Detect which cell encompasses the target text, then output its (x, y) center coordinate. 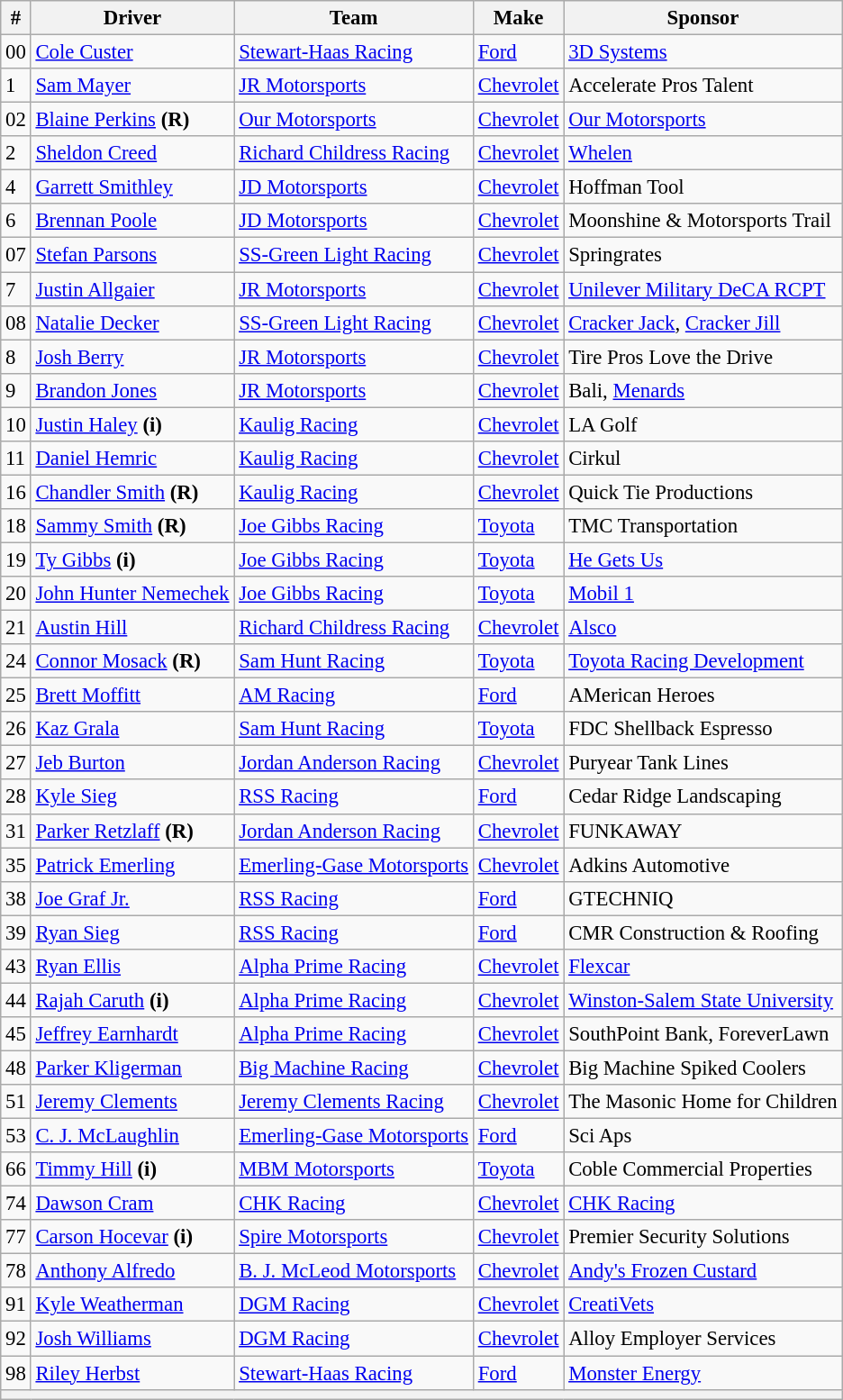
John Hunter Nemechek (132, 594)
91 (16, 1305)
16 (16, 492)
Unilever Military DeCA RCPT (702, 289)
Jeffrey Earnhardt (132, 1034)
27 (16, 763)
FDC Shellback Espresso (702, 729)
Jeremy Clements Racing (354, 1102)
Ty Gibbs (i) (132, 559)
Tire Pros Love the Drive (702, 357)
Toyota Racing Development (702, 661)
Team (354, 18)
20 (16, 594)
39 (16, 932)
74 (16, 1204)
Chandler Smith (R) (132, 492)
Winston-Salem State University (702, 1000)
Kaz Grala (132, 729)
# (16, 18)
2 (16, 153)
Cole Custer (132, 52)
21 (16, 628)
Monster Energy (702, 1373)
Bali, Menards (702, 390)
Blaine Perkins (R) (132, 120)
The Masonic Home for Children (702, 1102)
Jeremy Clements (132, 1102)
77 (16, 1237)
Daniel Hemric (132, 459)
Parker Kligerman (132, 1068)
19 (16, 559)
Parker Retzlaff (R) (132, 831)
Alsco (702, 628)
He Gets Us (702, 559)
Accelerate Pros Talent (702, 86)
Austin Hill (132, 628)
92 (16, 1339)
FUNKAWAY (702, 831)
MBM Motorsports (354, 1169)
98 (16, 1373)
26 (16, 729)
Cedar Ridge Landscaping (702, 797)
Josh Williams (132, 1339)
25 (16, 695)
Sci Aps (702, 1136)
Rajah Caruth (i) (132, 1000)
44 (16, 1000)
Quick Tie Productions (702, 492)
3D Systems (702, 52)
Connor Mosack (R) (132, 661)
18 (16, 526)
7 (16, 289)
08 (16, 323)
B. J. McLeod Motorsports (354, 1271)
Sponsor (702, 18)
45 (16, 1034)
Natalie Decker (132, 323)
31 (16, 831)
SouthPoint Bank, ForeverLawn (702, 1034)
CreatiVets (702, 1305)
Flexcar (702, 967)
Riley Herbst (132, 1373)
CMR Construction & Roofing (702, 932)
Mobil 1 (702, 594)
Coble Commercial Properties (702, 1169)
Whelen (702, 153)
Adkins Automotive (702, 865)
Justin Allgaier (132, 289)
Patrick Emerling (132, 865)
53 (16, 1136)
C. J. McLaughlin (132, 1136)
11 (16, 459)
Puryear Tank Lines (702, 763)
Big Machine Spiked Coolers (702, 1068)
Hoffman Tool (702, 187)
Anthony Alfredo (132, 1271)
Cracker Jack, Cracker Jill (702, 323)
Josh Berry (132, 357)
Joe Graf Jr. (132, 898)
Make (518, 18)
Sam Mayer (132, 86)
Brett Moffitt (132, 695)
Ryan Ellis (132, 967)
07 (16, 255)
Spire Motorsports (354, 1237)
48 (16, 1068)
78 (16, 1271)
28 (16, 797)
35 (16, 865)
1 (16, 86)
Driver (132, 18)
Dawson Cram (132, 1204)
Stefan Parsons (132, 255)
Jeb Burton (132, 763)
Brennan Poole (132, 221)
66 (16, 1169)
TMC Transportation (702, 526)
00 (16, 52)
Alloy Employer Services (702, 1339)
43 (16, 967)
51 (16, 1102)
Brandon Jones (132, 390)
Andy's Frozen Custard (702, 1271)
Big Machine Racing (354, 1068)
Sammy Smith (R) (132, 526)
Ryan Sieg (132, 932)
Kyle Weatherman (132, 1305)
AMerican Heroes (702, 695)
Springrates (702, 255)
LA Golf (702, 424)
Kyle Sieg (132, 797)
4 (16, 187)
8 (16, 357)
10 (16, 424)
38 (16, 898)
GTECHNIQ (702, 898)
Garrett Smithley (132, 187)
AM Racing (354, 695)
6 (16, 221)
9 (16, 390)
Justin Haley (i) (132, 424)
Sheldon Creed (132, 153)
Carson Hocevar (i) (132, 1237)
24 (16, 661)
Timmy Hill (i) (132, 1169)
Moonshine & Motorsports Trail (702, 221)
Premier Security Solutions (702, 1237)
Cirkul (702, 459)
02 (16, 120)
